For the text-containing cell, return its midpoint in [x, y] coordinate format. 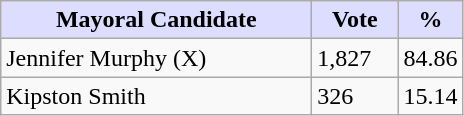
Vote [355, 20]
Jennifer Murphy (X) [156, 58]
84.86 [430, 58]
% [430, 20]
326 [355, 96]
Mayoral Candidate [156, 20]
15.14 [430, 96]
1,827 [355, 58]
Kipston Smith [156, 96]
